Scan for the cell matching the given text and deliver its (x, y) coordinate at center. 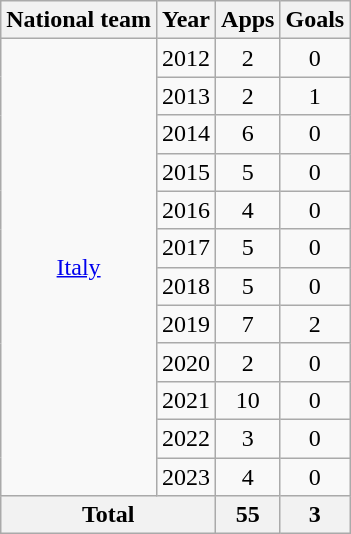
1 (315, 96)
2018 (186, 286)
2021 (186, 400)
6 (248, 134)
2019 (186, 324)
2016 (186, 210)
2014 (186, 134)
2015 (186, 172)
National team (79, 20)
2013 (186, 96)
2012 (186, 58)
2023 (186, 477)
2022 (186, 438)
Goals (315, 20)
Year (186, 20)
7 (248, 324)
Apps (248, 20)
55 (248, 515)
2020 (186, 362)
Italy (79, 268)
2017 (186, 248)
10 (248, 400)
Total (108, 515)
